Pinpoint the cell where the given text exists, returning its (X, Y) midpoint coordinate. 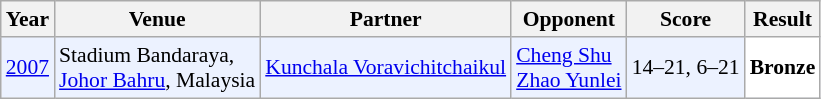
Cheng Shu Zhao Yunlei (568, 68)
Venue (157, 19)
Stadium Bandaraya,Johor Bahru, Malaysia (157, 68)
Partner (386, 19)
14–21, 6–21 (686, 68)
Opponent (568, 19)
2007 (28, 68)
Year (28, 19)
Bronze (783, 68)
Score (686, 19)
Kunchala Voravichitchaikul (386, 68)
Result (783, 19)
